From the cell containing the given text, extract its center point as [x, y] coordinate. 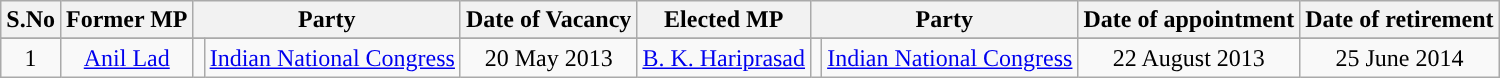
Date of Vacancy [548, 20]
Date of appointment [1189, 20]
1 [31, 58]
Anil Lad [126, 58]
B. K. Hariprasad [724, 58]
Date of retirement [1400, 20]
Former MP [126, 20]
20 May 2013 [548, 58]
25 June 2014 [1400, 58]
Elected MP [724, 20]
S.No [31, 20]
22 August 2013 [1189, 58]
